Return the [x, y] coordinate for the center point of the cell that contains the specified text.  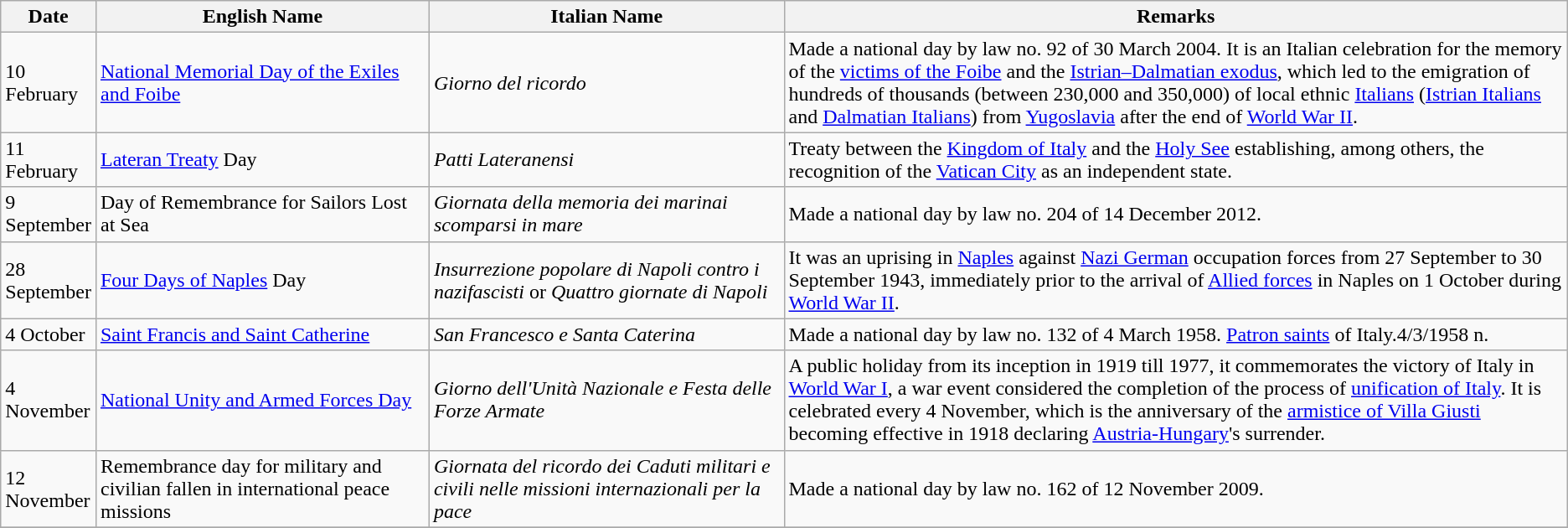
Italian Name [606, 17]
Giornata del ricordo dei Caduti militari e civili nelle missioni internazionali per la pace [606, 489]
Giorno dell'Unità Nazionale e Festa delle Forze Armate [606, 401]
Treaty between the Kingdom of Italy and the Holy See establishing, among others, the recognition of the Vatican City as an independent state. [1176, 159]
28 September [49, 280]
4 November [49, 401]
11 February [49, 159]
Made a national day by law no. 204 of 14 December 2012. [1176, 215]
Patti Lateranensi [606, 159]
San Francesco e Santa Caterina [606, 334]
Giornata della memoria dei marinai scomparsi in mare [606, 215]
4 October [49, 334]
Day of Remembrance for Sailors Lost at Sea [262, 215]
Remembrance day for military and civilian fallen in international peace missions [262, 489]
10 February [49, 82]
12 November [49, 489]
National Memorial Day of the Exiles and Foibe [262, 82]
Giorno del ricordo [606, 82]
Insurrezione popolare di Napoli contro i nazifascisti or Quattro giornate di Napoli [606, 280]
Saint Francis and Saint Catherine [262, 334]
Remarks [1176, 17]
9 September [49, 215]
National Unity and Armed Forces Day [262, 401]
Made a national day by law no. 132 of 4 March 1958. Patron saints of Italy.4/3/1958 n. [1176, 334]
Four Days of Naples Day [262, 280]
Made a national day by law no. 162 of 12 November 2009. [1176, 489]
Date [49, 17]
Lateran Treaty Day [262, 159]
English Name [262, 17]
